From the cell containing the given text, extract its center point as [x, y] coordinate. 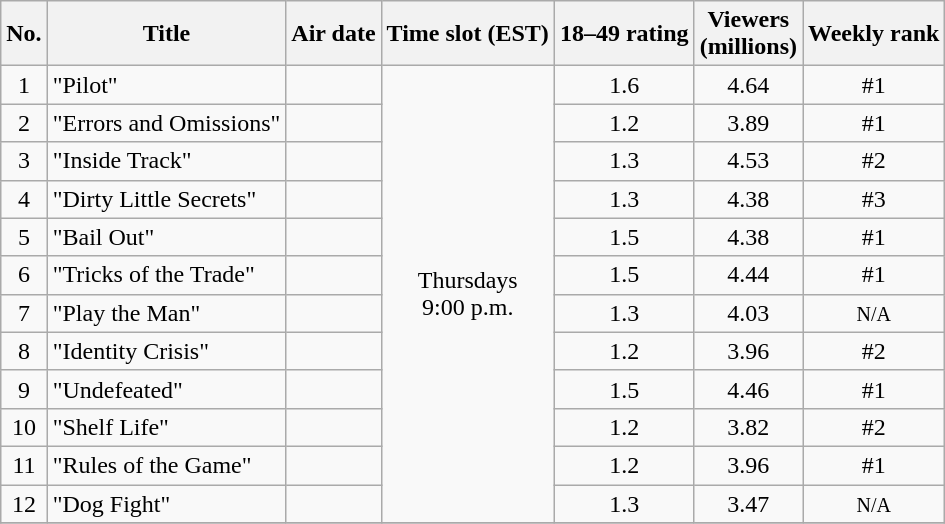
5 [24, 237]
3.82 [748, 427]
9 [24, 389]
3.89 [748, 123]
"Inside Track" [166, 161]
#3 [873, 199]
"Pilot" [166, 85]
4.53 [748, 161]
"Bail Out" [166, 237]
7 [24, 313]
"Play the Man" [166, 313]
No. [24, 34]
Weekly rank [873, 34]
8 [24, 351]
4.03 [748, 313]
Air date [334, 34]
2 [24, 123]
"Undefeated" [166, 389]
"Dirty Little Secrets" [166, 199]
3 [24, 161]
Viewers(millions) [748, 34]
4.46 [748, 389]
"Dog Fight" [166, 503]
18–49 rating [624, 34]
1.6 [624, 85]
11 [24, 465]
12 [24, 503]
4.44 [748, 275]
6 [24, 275]
Title [166, 34]
3.47 [748, 503]
"Rules of the Game" [166, 465]
Time slot (EST) [468, 34]
"Identity Crisis" [166, 351]
10 [24, 427]
"Shelf Life" [166, 427]
Thursdays9:00 p.m. [468, 294]
"Errors and Omissions" [166, 123]
4 [24, 199]
"Tricks of the Trade" [166, 275]
1 [24, 85]
4.64 [748, 85]
